Locate the cell with the specified text and output its (X, Y) center coordinate. 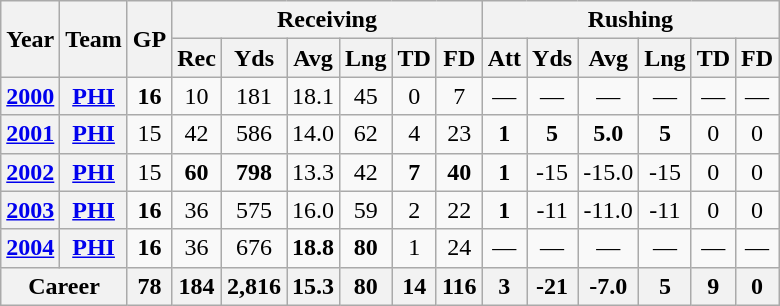
22 (459, 210)
16.0 (312, 210)
Year (30, 39)
676 (254, 248)
2,816 (254, 286)
45 (366, 96)
9 (713, 286)
2001 (30, 134)
-15.0 (608, 172)
40 (459, 172)
Receiving (327, 20)
-7.0 (608, 286)
4 (414, 134)
23 (459, 134)
10 (197, 96)
18.8 (312, 248)
181 (254, 96)
5.0 (608, 134)
Career (64, 286)
GP (149, 39)
18.1 (312, 96)
2000 (30, 96)
15.3 (312, 286)
59 (366, 210)
2002 (30, 172)
Att (504, 58)
-21 (552, 286)
586 (254, 134)
116 (459, 286)
3 (504, 286)
78 (149, 286)
13.3 (312, 172)
575 (254, 210)
2 (414, 210)
-11.0 (608, 210)
Team (94, 39)
2003 (30, 210)
60 (197, 172)
14 (414, 286)
14.0 (312, 134)
2004 (30, 248)
24 (459, 248)
798 (254, 172)
184 (197, 286)
Rushing (630, 20)
62 (366, 134)
Rec (197, 58)
